From the cell containing the given text, extract its center point as [x, y] coordinate. 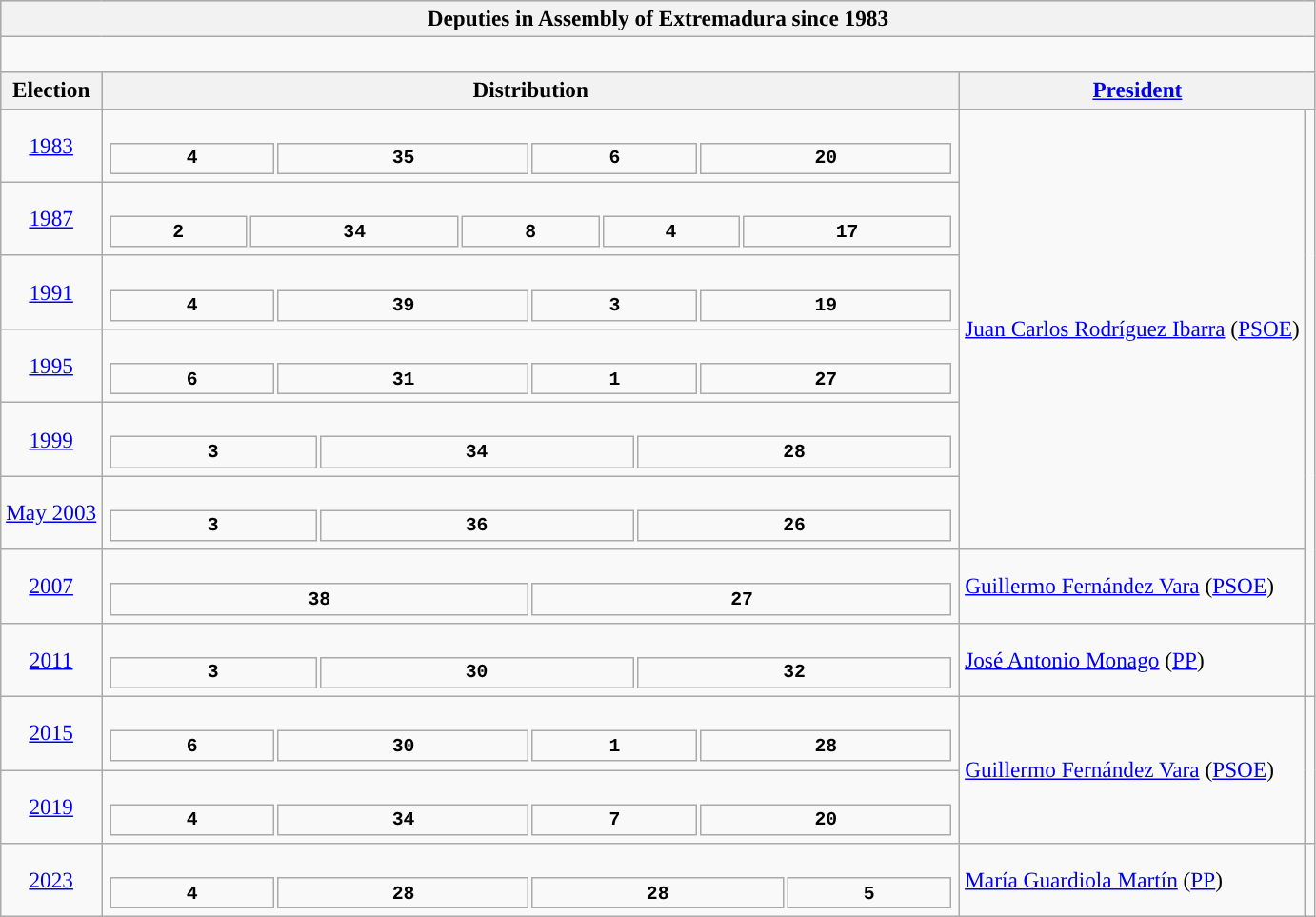
1995 [51, 366]
3 36 26 [531, 512]
6 30 1 28 [531, 733]
José Antonio Monago (PP) [1132, 659]
Deputies in Assembly of Extremadura since 1983 [658, 18]
2019 [51, 806]
2011 [51, 659]
31 [404, 377]
5 [869, 893]
3 34 28 [531, 438]
19 [826, 305]
4 28 28 5 [531, 880]
2023 [51, 880]
Election [51, 90]
4 35 6 20 [531, 145]
1987 [51, 219]
17 [847, 230]
María Guardiola Martín (PP) [1132, 880]
35 [404, 158]
3 30 32 [531, 659]
36 [476, 526]
1983 [51, 145]
2007 [51, 587]
26 [794, 526]
7 [615, 819]
1999 [51, 438]
2 [178, 230]
President [1137, 90]
39 [404, 305]
Juan Carlos Rodríguez Ibarra (PSOE) [1132, 329]
2 34 8 4 17 [531, 219]
8 [530, 230]
2015 [51, 733]
May 2003 [51, 512]
4 34 7 20 [531, 806]
38 27 [531, 587]
32 [794, 672]
6 31 1 27 [531, 366]
1991 [51, 291]
4 39 3 19 [531, 291]
Distribution [531, 90]
38 [320, 598]
